From the cell containing the given text, extract its center point as [x, y] coordinate. 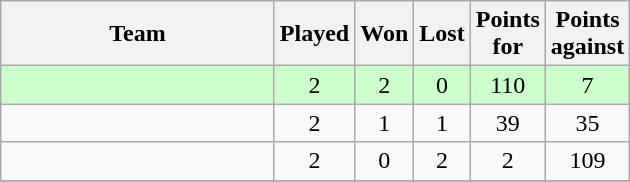
Points for [508, 34]
Points against [587, 34]
110 [508, 85]
35 [587, 123]
Won [384, 34]
Played [314, 34]
39 [508, 123]
7 [587, 85]
Lost [442, 34]
Team [138, 34]
109 [587, 161]
